Provide the [x, y] coordinate of the cell's center where the given text is located.  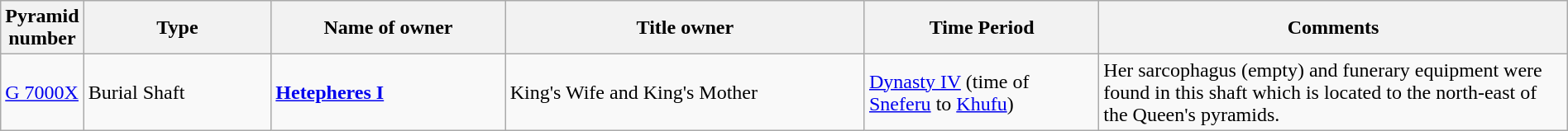
King's Wife and King's Mother [685, 92]
Title owner [685, 28]
Burial Shaft [177, 92]
Comments [1333, 28]
Dynasty IV (time of Sneferu to Khufu) [981, 92]
Name of owner [389, 28]
Pyramid number [42, 28]
G 7000X [42, 92]
Time Period [981, 28]
Her sarcophagus (empty) and funerary equipment were found in this shaft which is located to the north-east of the Queen's pyramids. [1333, 92]
Hetepheres I [389, 92]
Type [177, 28]
